Pinpoint the cell where the given text exists, returning its [x, y] midpoint coordinate. 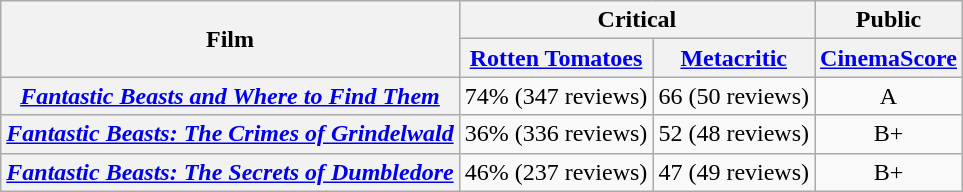
36% (336 reviews) [556, 134]
47 (49 reviews) [734, 172]
Rotten Tomatoes [556, 58]
Film [230, 39]
Metacritic [734, 58]
74% (347 reviews) [556, 96]
Fantastic Beasts: The Secrets of Dumbledore [230, 172]
CinemaScore [889, 58]
Fantastic Beasts: The Crimes of Grindelwald [230, 134]
66 (50 reviews) [734, 96]
A [889, 96]
52 (48 reviews) [734, 134]
46% (237 reviews) [556, 172]
Fantastic Beasts and Where to Find Them [230, 96]
Public [889, 20]
Critical [636, 20]
